For the text-containing cell, return its midpoint in (x, y) coordinate format. 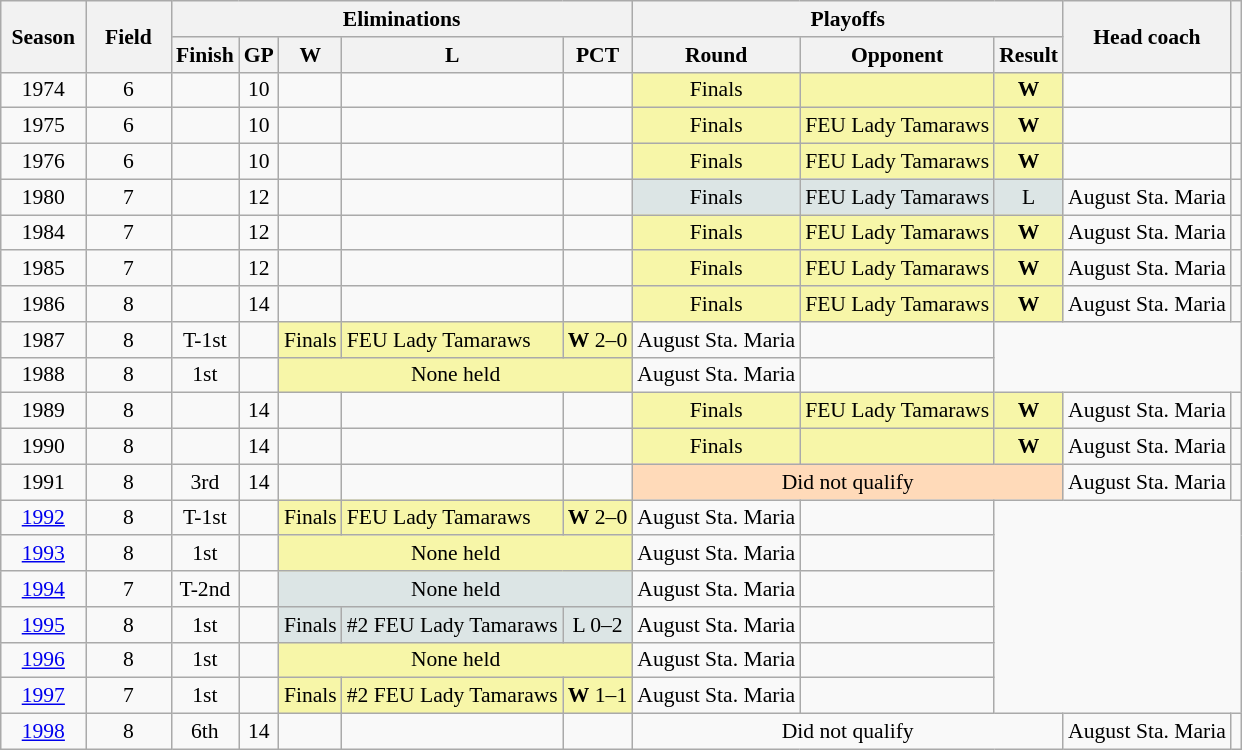
1994 (44, 589)
PCT (598, 55)
1985 (44, 269)
1975 (44, 126)
Eliminations (402, 19)
Round (716, 55)
Season (44, 36)
Field (128, 36)
1986 (44, 304)
1987 (44, 340)
1976 (44, 162)
1989 (44, 411)
W 1–1 (598, 696)
1996 (44, 660)
6th (205, 732)
1990 (44, 447)
1984 (44, 233)
1991 (44, 482)
Result (1028, 55)
Head coach (1147, 36)
1974 (44, 90)
1998 (44, 732)
1993 (44, 554)
L 0–2 (598, 625)
Playoffs (848, 19)
GP (259, 55)
3rd (205, 482)
1992 (44, 518)
1997 (44, 696)
Finish (205, 55)
Opponent (897, 55)
1980 (44, 197)
1995 (44, 625)
1988 (44, 375)
T-2nd (205, 589)
